Capture the cell that displays the provided text and extract its [X, Y] central coordinate. 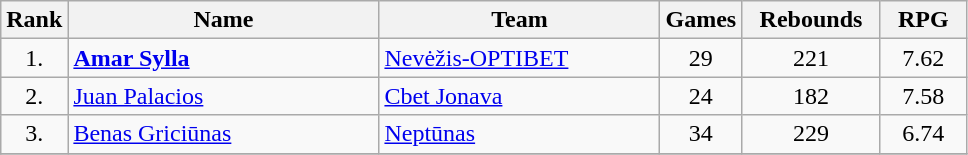
Benas Griciūnas [224, 134]
Cbet Jonava [520, 96]
229 [812, 134]
Juan Palacios [224, 96]
221 [812, 58]
Name [224, 20]
RPG [923, 20]
1. [34, 58]
7.62 [923, 58]
6.74 [923, 134]
2. [34, 96]
Rebounds [812, 20]
Nevėžis-OPTIBET [520, 58]
34 [701, 134]
Team [520, 20]
29 [701, 58]
Rank [34, 20]
24 [701, 96]
3. [34, 134]
Amar Sylla [224, 58]
182 [812, 96]
Neptūnas [520, 134]
Games [701, 20]
7.58 [923, 96]
